From the cell containing the given text, extract its center point as (X, Y) coordinate. 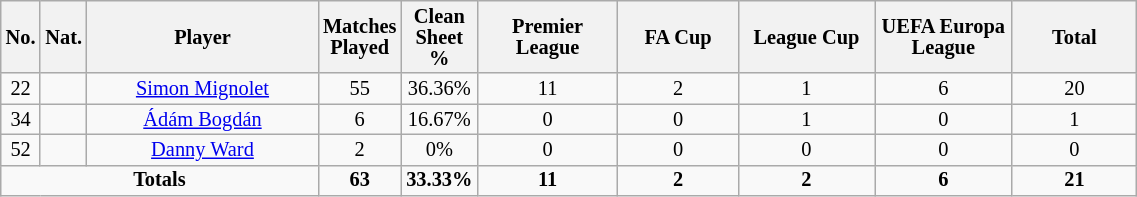
34 (21, 120)
Danny Ward (202, 150)
63 (360, 180)
21 (1074, 180)
52 (21, 150)
Simon Mignolet (202, 88)
22 (21, 88)
UEFA Europa League (944, 36)
Totals (160, 180)
No. (21, 36)
Total (1074, 36)
Matches Played (360, 36)
League Cup (806, 36)
16.67% (439, 120)
20 (1074, 88)
Nat. (63, 36)
Clean Sheet % (439, 36)
36.36% (439, 88)
55 (360, 88)
0% (439, 150)
Ádám Bogdán (202, 120)
33.33% (439, 180)
Premier League (548, 36)
Player (202, 36)
FA Cup (678, 36)
